For the text-containing cell, return its midpoint in (X, Y) coordinate format. 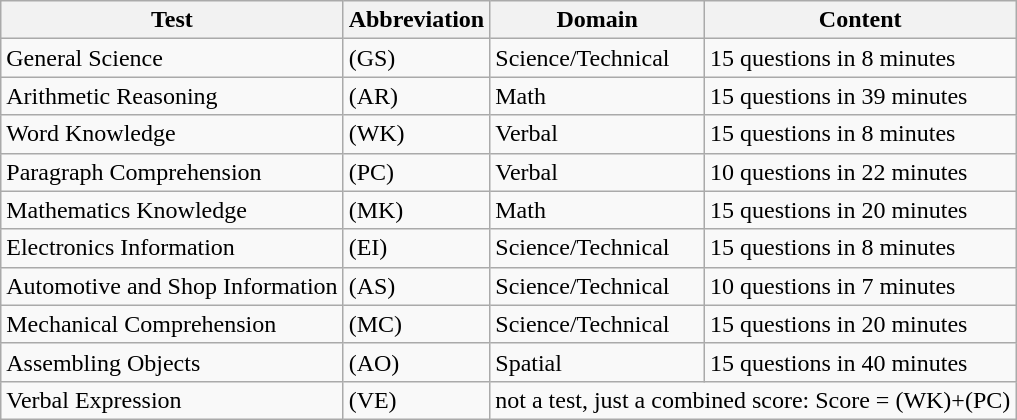
(AO) (416, 362)
not a test, just a combined score: Score = (WK)+(PC) (753, 400)
Abbreviation (416, 20)
(GS) (416, 58)
15 questions in 40 minutes (860, 362)
Mathematics Knowledge (172, 210)
Assembling Objects (172, 362)
General Science (172, 58)
Verbal Expression (172, 400)
Paragraph Comprehension (172, 172)
10 questions in 22 minutes (860, 172)
Arithmetic Reasoning (172, 96)
Mechanical Comprehension (172, 324)
(AR) (416, 96)
Automotive and Shop Information (172, 286)
15 questions in 39 minutes (860, 96)
(EI) (416, 248)
Word Knowledge (172, 134)
Test (172, 20)
(MK) (416, 210)
Domain (598, 20)
(VE) (416, 400)
(AS) (416, 286)
(WK) (416, 134)
(PC) (416, 172)
Spatial (598, 362)
Content (860, 20)
(MC) (416, 324)
10 questions in 7 minutes (860, 286)
Electronics Information (172, 248)
